Return the (x, y) coordinate for the center point of the cell that contains the specified text.  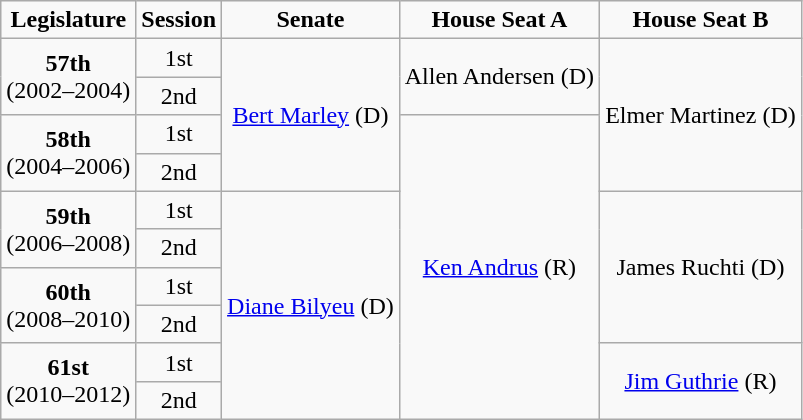
60th (2008–2010) (68, 305)
Bert Marley (D) (311, 115)
Ken Andrus (R) (499, 267)
Diane Bilyeu (D) (311, 305)
Legislature (68, 20)
House Seat A (499, 20)
61st (2010–2012) (68, 381)
Allen Andersen (D) (499, 77)
Elmer Martinez (D) (701, 115)
House Seat B (701, 20)
Jim Guthrie (R) (701, 381)
Senate (311, 20)
James Ruchti (D) (701, 267)
58th (2004–2006) (68, 153)
59th (2006–2008) (68, 229)
Session (179, 20)
57th (2002–2004) (68, 77)
